Find where the given text appears and provide that cell's center as (X, Y) coordinate. 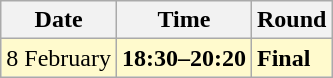
18:30–20:20 (184, 58)
Final (292, 58)
8 February (59, 58)
Date (59, 20)
Round (292, 20)
Time (184, 20)
